Output the [x, y] coordinate of the center of the cell containing the given text.  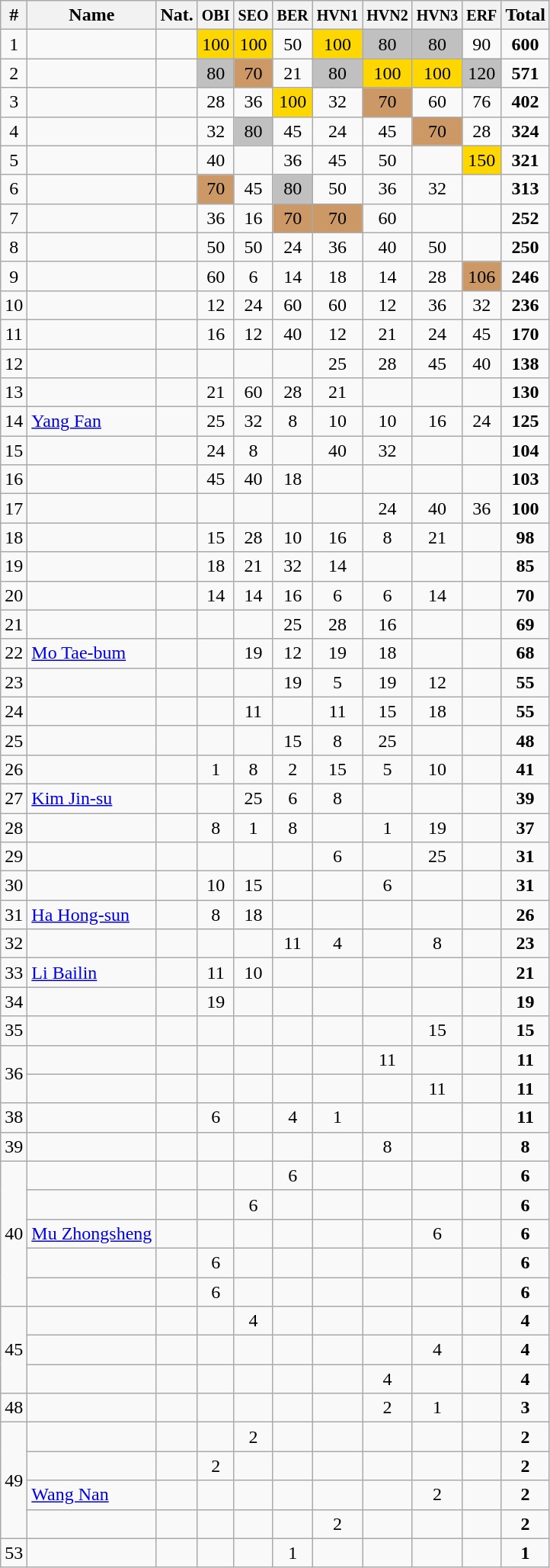
170 [526, 334]
17 [14, 508]
402 [526, 102]
33 [14, 973]
252 [526, 218]
150 [481, 160]
Kim Jin-su [91, 798]
Total [526, 15]
38 [14, 1117]
76 [481, 102]
106 [481, 276]
9 [14, 276]
OBI [216, 15]
SEO [253, 15]
103 [526, 479]
27 [14, 798]
HVN2 [388, 15]
53 [14, 1553]
138 [526, 364]
49 [14, 1480]
7 [14, 218]
69 [526, 624]
321 [526, 160]
30 [14, 886]
120 [481, 73]
Mu Zhongsheng [91, 1233]
Wang Nan [91, 1495]
37 [526, 827]
236 [526, 305]
Mo Tae-bum [91, 653]
# [14, 15]
Li Bailin [91, 973]
Name [91, 15]
HVN1 [337, 15]
Ha Hong-sun [91, 915]
68 [526, 653]
HVN3 [437, 15]
313 [526, 189]
125 [526, 422]
571 [526, 73]
130 [526, 393]
34 [14, 1002]
ERF [481, 15]
BER [293, 15]
98 [526, 537]
41 [526, 769]
Yang Fan [91, 422]
35 [14, 1031]
29 [14, 857]
85 [526, 566]
104 [526, 451]
600 [526, 44]
Nat. [177, 15]
324 [526, 131]
13 [14, 393]
250 [526, 247]
20 [14, 595]
246 [526, 276]
22 [14, 653]
90 [481, 44]
